Pinpoint the cell where the given text exists, returning its [X, Y] midpoint coordinate. 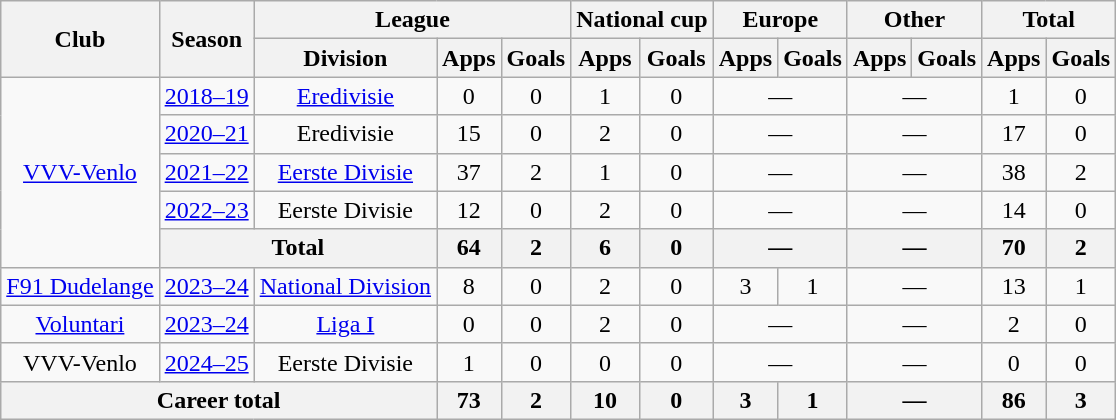
F91 Dudelange [80, 286]
Career total [219, 400]
Europe [780, 20]
2018–19 [206, 96]
League [412, 20]
2020–21 [206, 134]
Liga I [345, 324]
17 [1014, 134]
12 [469, 210]
Other [914, 20]
8 [469, 286]
13 [1014, 286]
14 [1014, 210]
37 [469, 172]
10 [605, 400]
64 [469, 248]
86 [1014, 400]
National Division [345, 286]
2022–23 [206, 210]
38 [1014, 172]
2024–25 [206, 362]
Club [80, 39]
Season [206, 39]
2021–22 [206, 172]
National cup [642, 20]
73 [469, 400]
15 [469, 134]
Voluntari [80, 324]
6 [605, 248]
70 [1014, 248]
Division [345, 58]
